Find where the given text appears and provide that cell's center as (x, y) coordinate. 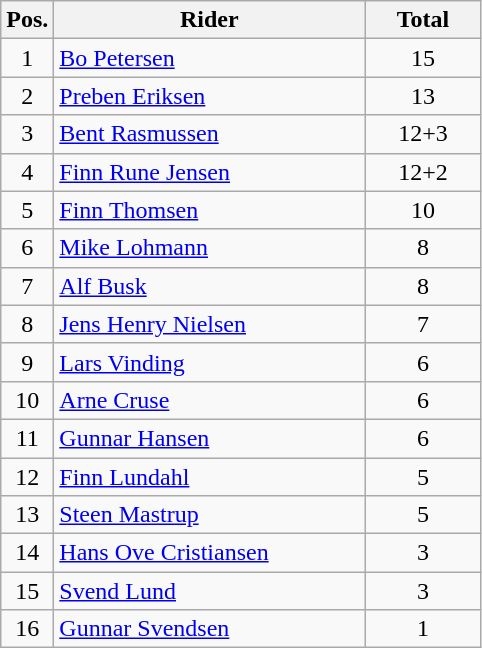
Finn Thomsen (210, 210)
Gunnar Hansen (210, 438)
Svend Lund (210, 591)
11 (28, 438)
12 (28, 477)
Total (423, 20)
4 (28, 172)
Arne Cruse (210, 400)
Bo Petersen (210, 58)
Hans Ove Cristiansen (210, 553)
12+3 (423, 134)
Jens Henry Nielsen (210, 324)
Mike Lohmann (210, 248)
Finn Lundahl (210, 477)
Finn Rune Jensen (210, 172)
9 (28, 362)
Lars Vinding (210, 362)
Steen Mastrup (210, 515)
16 (28, 629)
2 (28, 96)
14 (28, 553)
Preben Eriksen (210, 96)
Rider (210, 20)
12+2 (423, 172)
Pos. (28, 20)
Bent Rasmussen (210, 134)
Alf Busk (210, 286)
Gunnar Svendsen (210, 629)
